Pinpoint the cell where the given text exists, returning its (X, Y) midpoint coordinate. 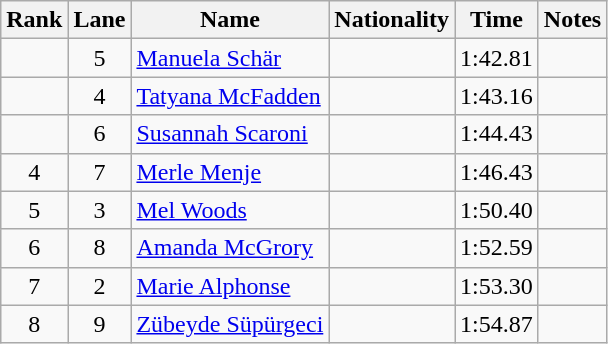
Zübeyde Süpürgeci (230, 324)
Manuela Schär (230, 58)
Name (230, 20)
Mel Woods (230, 210)
Tatyana McFadden (230, 96)
Lane (100, 20)
1:42.81 (497, 58)
2 (100, 286)
Time (497, 20)
1:43.16 (497, 96)
1:50.40 (497, 210)
1:53.30 (497, 286)
Rank (34, 20)
Susannah Scaroni (230, 134)
Marie Alphonse (230, 286)
Notes (572, 20)
Nationality (392, 20)
Amanda McGrory (230, 248)
Merle Menje (230, 172)
1:44.43 (497, 134)
1:46.43 (497, 172)
9 (100, 324)
1:54.87 (497, 324)
3 (100, 210)
1:52.59 (497, 248)
